Capture the cell that displays the provided text and extract its [X, Y] central coordinate. 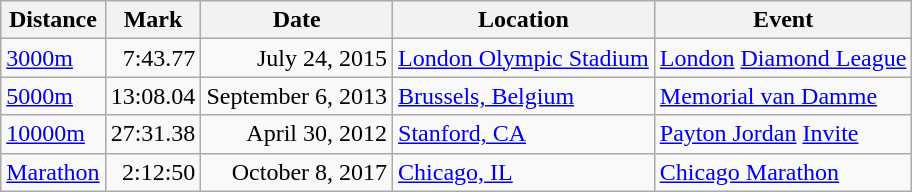
10000m [53, 134]
Mark [153, 20]
13:08.04 [153, 96]
Chicago, IL [524, 172]
April 30, 2012 [297, 134]
London Diamond League [783, 58]
3000m [53, 58]
Marathon [53, 172]
Distance [53, 20]
London Olympic Stadium [524, 58]
October 8, 2017 [297, 172]
Event [783, 20]
5000m [53, 96]
Payton Jordan Invite [783, 134]
7:43.77 [153, 58]
Stanford, CA [524, 134]
Date [297, 20]
27:31.38 [153, 134]
2:12:50 [153, 172]
September 6, 2013 [297, 96]
Brussels, Belgium [524, 96]
Memorial van Damme [783, 96]
Chicago Marathon [783, 172]
Location [524, 20]
July 24, 2015 [297, 58]
